Determine the (X, Y) coordinate at the center of the cell enclosing the given text.  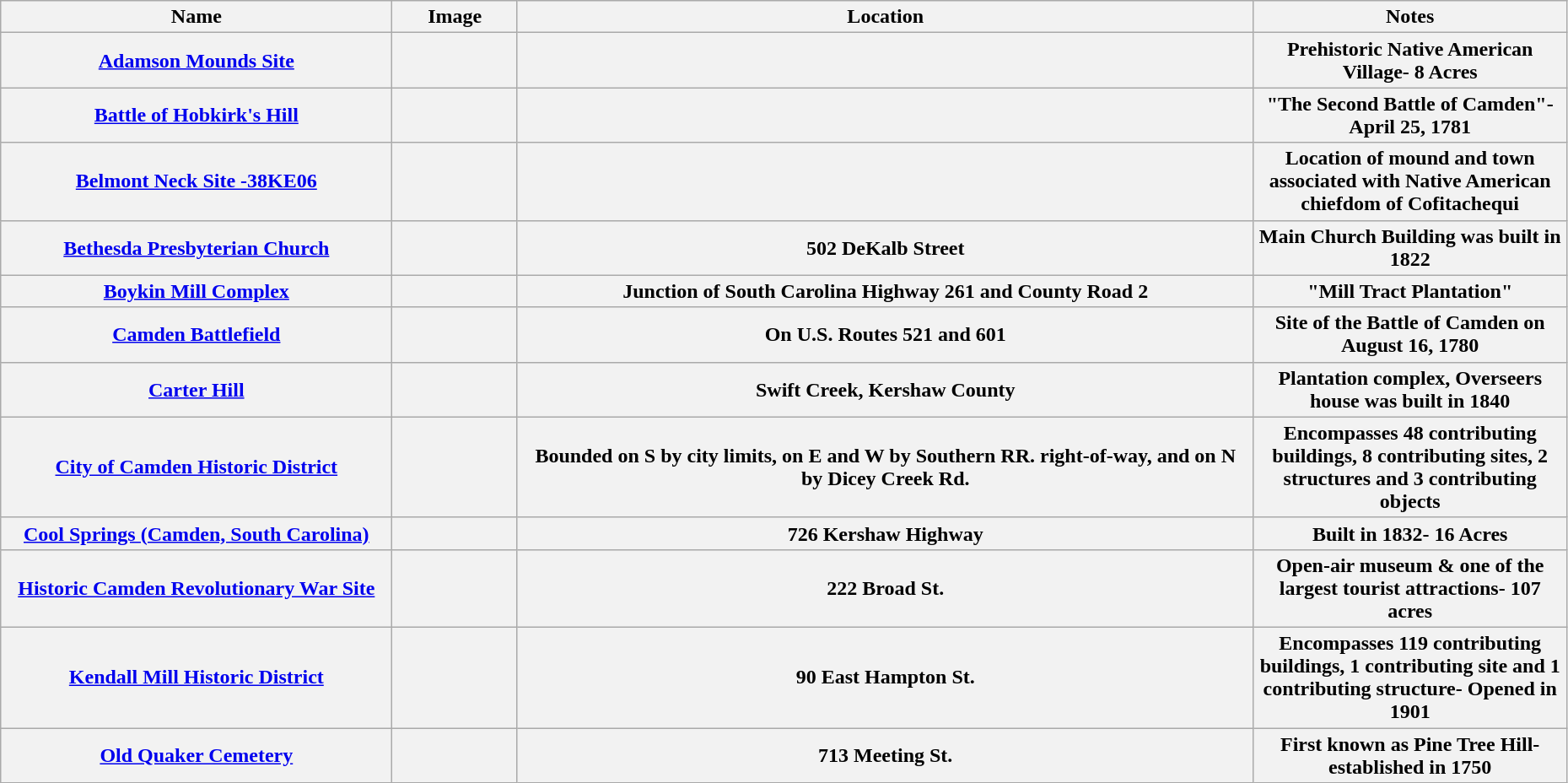
Carter Hill (197, 390)
Cool Springs (Camden, South Carolina) (197, 533)
Kendall Mill Historic District (197, 677)
Boykin Mill Complex (197, 291)
Location of mound and town associated with Native American chiefdom of Cofitachequi (1410, 181)
Old Quaker Cemetery (197, 754)
Built in 1832- 16 Acres (1410, 533)
Notes (1410, 17)
Open-air museum & one of the largest tourist attractions- 107 acres (1410, 588)
Historic Camden Revolutionary War Site (197, 588)
Encompasses 48 contributing buildings, 8 contributing sites, 2 structures and 3 contributing objects (1410, 467)
Name (197, 17)
Swift Creek, Kershaw County (886, 390)
On U.S. Routes 521 and 601 (886, 334)
Battle of Hobkirk's Hill (197, 115)
City of Camden Historic District (197, 467)
713 Meeting St. (886, 754)
Junction of South Carolina Highway 261 and County Road 2 (886, 291)
Image (455, 17)
Bounded on S by city limits, on E and W by Southern RR. right-of-way, and on N by Dicey Creek Rd. (886, 467)
726 Kershaw Highway (886, 533)
Main Church Building was built in 1822 (1410, 248)
90 East Hampton St. (886, 677)
Location (886, 17)
502 DeKalb Street (886, 248)
Plantation complex, Overseers house was built in 1840 (1410, 390)
222 Broad St. (886, 588)
First known as Pine Tree Hill- established in 1750 (1410, 754)
Adamson Mounds Site (197, 61)
"Mill Tract Plantation" (1410, 291)
Encompasses 119 contributing buildings, 1 contributing site and 1 contributing structure- Opened in 1901 (1410, 677)
Prehistoric Native American Village- 8 Acres (1410, 61)
"The Second Battle of Camden"- April 25, 1781 (1410, 115)
Belmont Neck Site -38KE06 (197, 181)
Site of the Battle of Camden on August 16, 1780 (1410, 334)
Bethesda Presbyterian Church (197, 248)
Camden Battlefield (197, 334)
